Detect which cell encompasses the target text, then output its [X, Y] center coordinate. 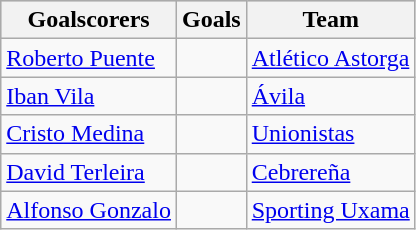
Ávila [330, 96]
Goals [211, 20]
Cebrereña [330, 172]
David Terleira [89, 172]
Unionistas [330, 134]
Sporting Uxama [330, 210]
Roberto Puente [89, 58]
Atlético Astorga [330, 58]
Goalscorers [89, 20]
Iban Vila [89, 96]
Alfonso Gonzalo [89, 210]
Cristo Medina [89, 134]
Team [330, 20]
